Pinpoint the cell where the given text exists, returning its (x, y) midpoint coordinate. 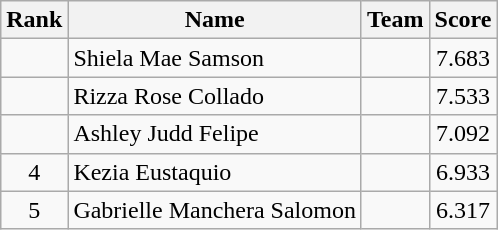
Kezia Eustaquio (215, 172)
5 (34, 210)
Rizza Rose Collado (215, 96)
Ashley Judd Felipe (215, 134)
4 (34, 172)
Shiela Mae Samson (215, 58)
7.683 (463, 58)
6.317 (463, 210)
Team (395, 20)
Name (215, 20)
6.933 (463, 172)
7.092 (463, 134)
7.533 (463, 96)
Score (463, 20)
Rank (34, 20)
Gabrielle Manchera Salomon (215, 210)
